From the cell containing the given text, extract its center point as (X, Y) coordinate. 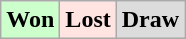
Lost (88, 20)
Won (30, 20)
Draw (150, 20)
